Return [x, y] of the center of cell containing provided text 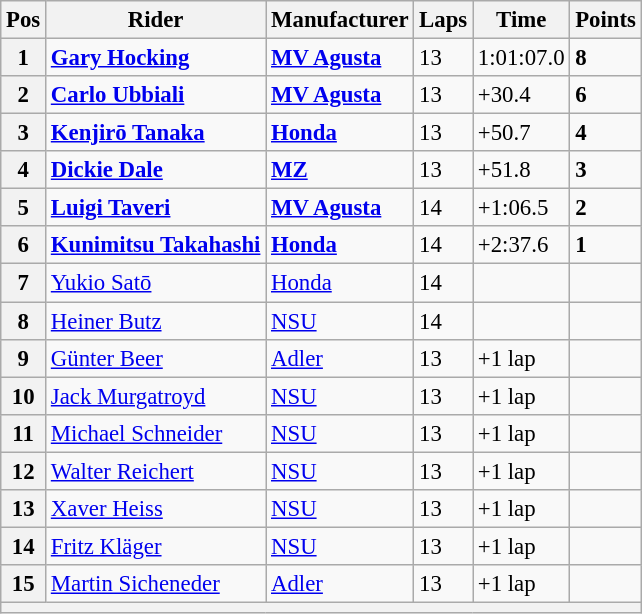
Luigi Taveri [156, 208]
1:01:07.0 [522, 58]
+2:37.6 [522, 245]
Laps [444, 20]
Michael Schneider [156, 433]
Kenjirō Tanaka [156, 133]
Rider [156, 20]
Günter Beer [156, 358]
Heiner Butz [156, 321]
15 [24, 584]
10 [24, 396]
Walter Reichert [156, 471]
7 [24, 283]
Fritz Kläger [156, 546]
9 [24, 358]
Kunimitsu Takahashi [156, 245]
+30.4 [522, 95]
Pos [24, 20]
Martin Sicheneder [156, 584]
Time [522, 20]
Carlo Ubbiali [156, 95]
+51.8 [522, 170]
5 [24, 208]
MZ [340, 170]
12 [24, 471]
+50.7 [522, 133]
Gary Hocking [156, 58]
Points [606, 20]
Manufacturer [340, 20]
+1:06.5 [522, 208]
11 [24, 433]
Yukio Satō [156, 283]
Dickie Dale [156, 170]
Jack Murgatroyd [156, 396]
Xaver Heiss [156, 509]
